Detect which cell encompasses the target text, then output its (x, y) center coordinate. 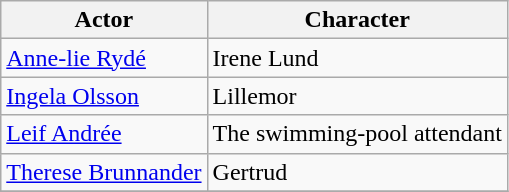
Therese Brunnander (104, 172)
Gertrud (357, 172)
The swimming-pool attendant (357, 134)
Ingela Olsson (104, 96)
Actor (104, 20)
Anne-lie Rydé (104, 58)
Leif Andrée (104, 134)
Irene Lund (357, 58)
Character (357, 20)
Lillemor (357, 96)
